Output the (X, Y) coordinate of the center of the cell containing the given text.  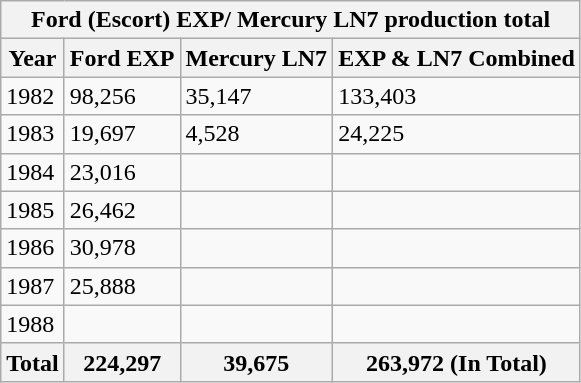
1983 (33, 134)
26,462 (122, 210)
98,256 (122, 96)
24,225 (457, 134)
Total (33, 362)
35,147 (256, 96)
1984 (33, 172)
Year (33, 58)
23,016 (122, 172)
EXP & LN7 Combined (457, 58)
Ford EXP (122, 58)
1988 (33, 324)
Mercury LN7 (256, 58)
1985 (33, 210)
1987 (33, 286)
4,528 (256, 134)
1982 (33, 96)
263,972 (In Total) (457, 362)
1986 (33, 248)
39,675 (256, 362)
30,978 (122, 248)
Ford (Escort) EXP/ Mercury LN7 production total (291, 20)
224,297 (122, 362)
19,697 (122, 134)
25,888 (122, 286)
133,403 (457, 96)
